Return the (x, y) coordinate for the center point of the cell that contains the specified text.  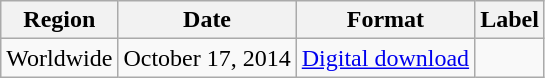
Format (385, 20)
October 17, 2014 (207, 58)
Digital download (385, 58)
Label (510, 20)
Region (60, 20)
Date (207, 20)
Worldwide (60, 58)
